From the cell containing the given text, extract its center point as (x, y) coordinate. 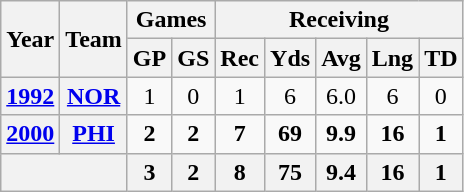
NOR (94, 96)
8 (240, 172)
TD (441, 58)
Avg (342, 58)
6.0 (342, 96)
Lng (392, 58)
3 (149, 172)
Yds (290, 58)
GP (149, 58)
69 (290, 134)
Team (94, 39)
Receiving (339, 20)
Rec (240, 58)
7 (240, 134)
9.4 (342, 172)
Games (170, 20)
GS (194, 58)
Year (30, 39)
1992 (30, 96)
2000 (30, 134)
75 (290, 172)
PHI (94, 134)
9.9 (342, 134)
